Locate the cell with the specified text and output its (X, Y) center coordinate. 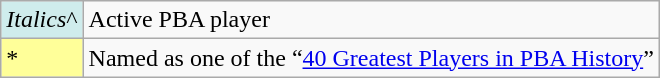
* (42, 58)
Named as one of the “40 Greatest Players in PBA History” (371, 58)
Italics^ (42, 20)
Active PBA player (371, 20)
